Capture the cell that displays the provided text and extract its (X, Y) central coordinate. 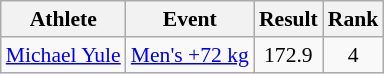
Result (288, 19)
Athlete (64, 19)
Michael Yule (64, 55)
Men's +72 kg (190, 55)
4 (354, 55)
Event (190, 19)
Rank (354, 19)
172.9 (288, 55)
